Extract the (X, Y) coordinate from the center of the cell holding the provided text.  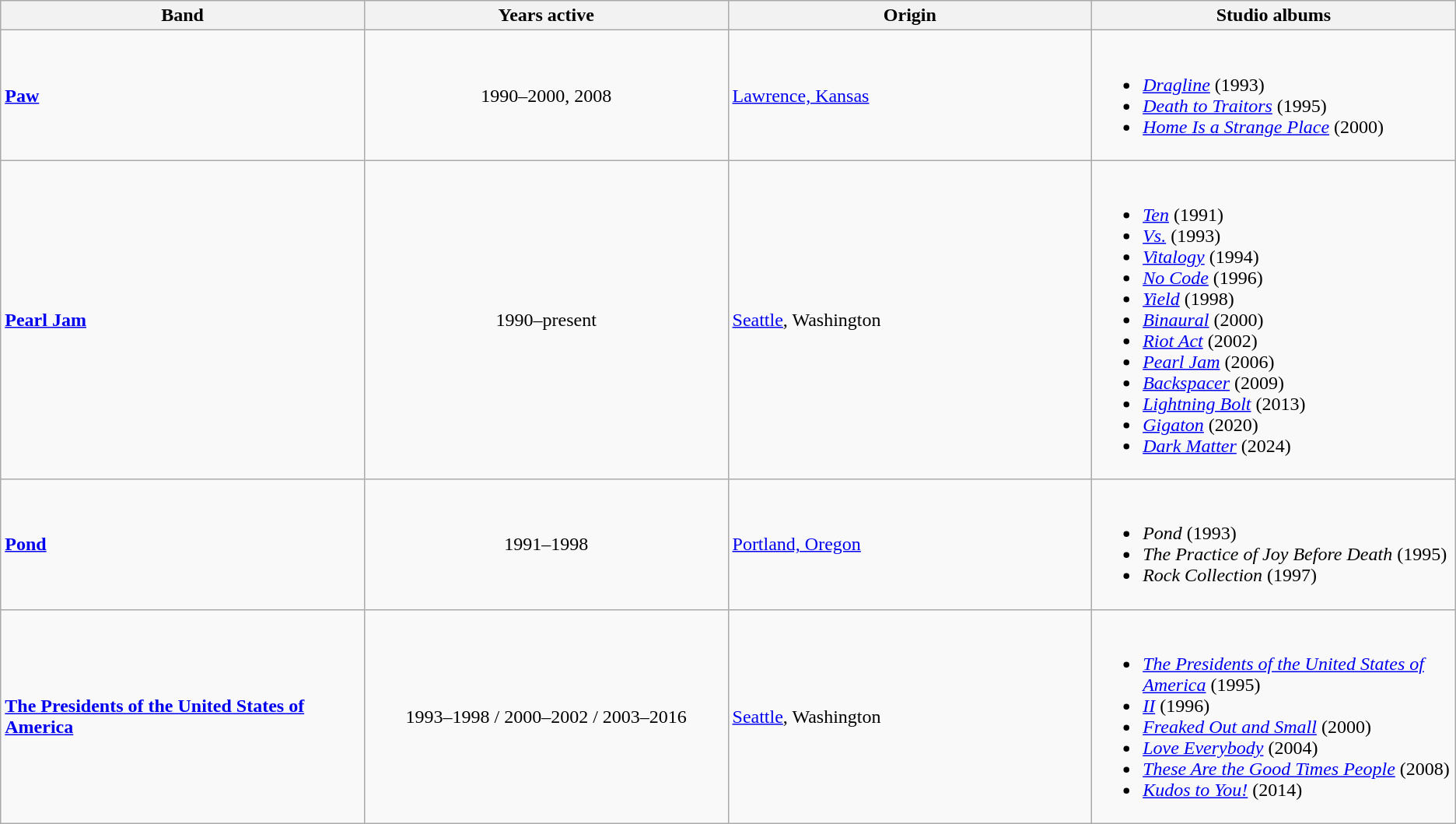
Portland, Oregon (910, 545)
1990–present (546, 320)
Pearl Jam (183, 320)
Band (183, 16)
Pond (1993)The Practice of Joy Before Death (1995)Rock Collection (1997) (1274, 545)
Pond (183, 545)
Origin (910, 16)
Lawrence, Kansas (910, 95)
Studio albums (1274, 16)
Years active (546, 16)
Dragline (1993)Death to Traitors (1995)Home Is a Strange Place (2000) (1274, 95)
1993–1998 / 2000–2002 / 2003–2016 (546, 716)
Paw (183, 95)
1991–1998 (546, 545)
1990–2000, 2008 (546, 95)
The Presidents of the United States of America (183, 716)
